Capture the cell that displays the provided text and extract its [x, y] central coordinate. 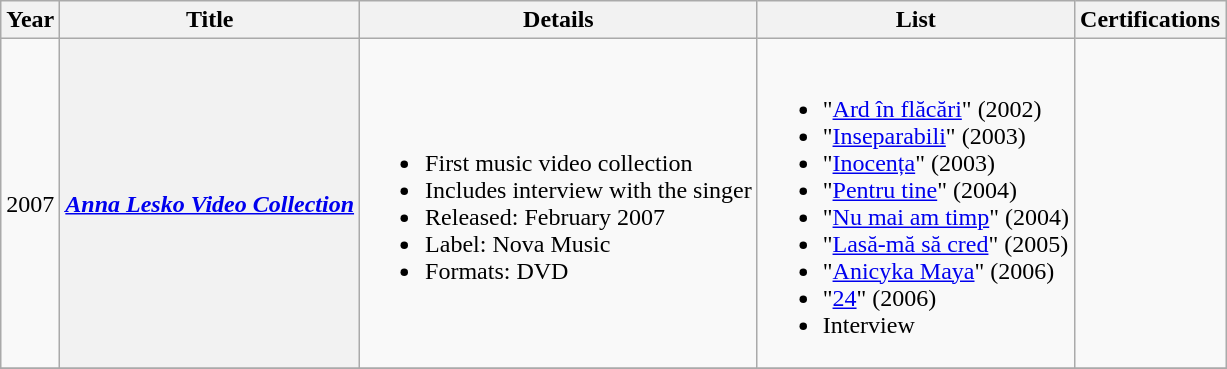
Certifications [1150, 20]
Details [559, 20]
List [916, 20]
First music video collectionIncludes interview with the singerReleased: February 2007Label: Nova MusicFormats: DVD [559, 204]
Title [210, 20]
Anna Lesko Video Collection [210, 204]
2007 [30, 204]
Year [30, 20]
